Search for the cell housing the specified text and yield its (x, y) center coordinate. 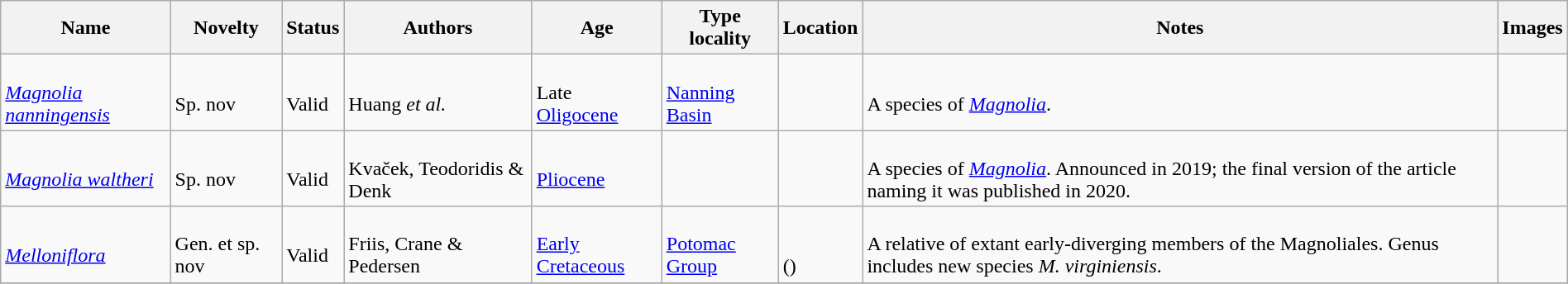
() (820, 244)
Huang et al. (438, 92)
Status (313, 28)
Late Oligocene (597, 92)
Location (820, 28)
Potomac Group (719, 244)
Magnolia nanningensis (86, 92)
A species of Magnolia. Announced in 2019; the final version of the article naming it was published in 2020. (1180, 168)
Name (86, 28)
Age (597, 28)
Authors (438, 28)
Novelty (227, 28)
Friis, Crane & Pedersen (438, 244)
Notes (1180, 28)
Early Cretaceous (597, 244)
Magnolia waltheri (86, 168)
A species of Magnolia. (1180, 92)
Melloniflora (86, 244)
Images (1532, 28)
Nanning Basin (719, 92)
Type locality (719, 28)
Kvaček, Teodoridis & Denk (438, 168)
A relative of extant early-diverging members of the Magnoliales. Genus includes new species M. virginiensis. (1180, 244)
Gen. et sp. nov (227, 244)
Pliocene (597, 168)
